Detect which cell encompasses the target text, then output its (x, y) center coordinate. 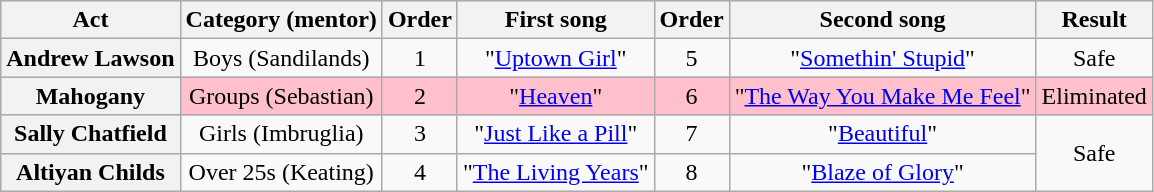
Over 25s (Keating) (281, 172)
Altiyan Childs (90, 172)
"Heaven" (556, 96)
First song (556, 20)
6 (692, 96)
Act (90, 20)
"Blaze of Glory" (882, 172)
1 (420, 58)
"Uptown Girl" (556, 58)
Category (mentor) (281, 20)
Mahogany (90, 96)
Groups (Sebastian) (281, 96)
"Just Like a Pill" (556, 134)
"Somethin' Stupid" (882, 58)
5 (692, 58)
2 (420, 96)
"The Living Years" (556, 172)
Eliminated (1094, 96)
7 (692, 134)
"Beautiful" (882, 134)
Sally Chatfield (90, 134)
Result (1094, 20)
3 (420, 134)
8 (692, 172)
4 (420, 172)
Boys (Sandilands) (281, 58)
Second song (882, 20)
Andrew Lawson (90, 58)
Girls (Imbruglia) (281, 134)
"The Way You Make Me Feel" (882, 96)
